Return the [X, Y] coordinate for the center point of the cell that contains the specified text.  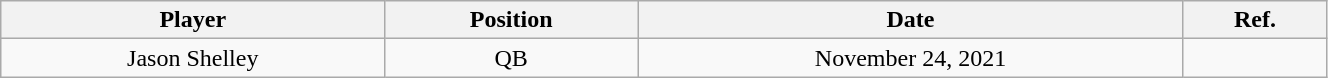
November 24, 2021 [911, 58]
QB [512, 58]
Date [911, 20]
Jason Shelley [193, 58]
Player [193, 20]
Ref. [1254, 20]
Position [512, 20]
